Detect which cell encompasses the target text, then output its [X, Y] center coordinate. 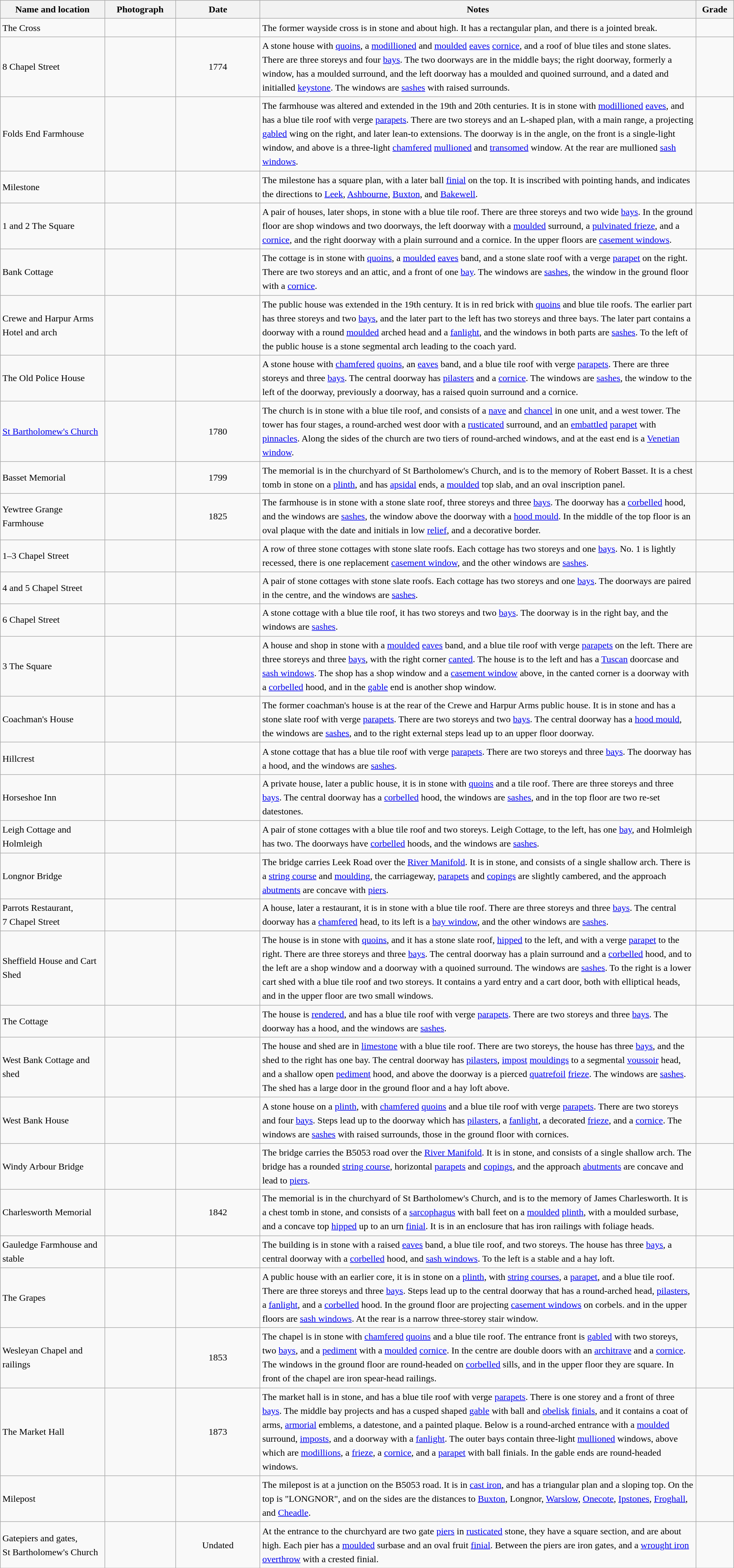
Wesleyan Chapel and railings [53, 1358]
Parrots Restaurant,7 Chapel Street [53, 915]
1853 [218, 1358]
1799 [218, 477]
Longnor Bridge [53, 876]
West Bank House [53, 1120]
Notes [478, 9]
The Cottage [53, 1021]
8 Chapel Street [53, 67]
3 The Square [53, 666]
Leigh Cottage and Holmleigh [53, 836]
Coachman's House [53, 720]
West Bank Cottage and shed [53, 1067]
The Market Hall [53, 1432]
1774 [218, 67]
1873 [218, 1432]
Basset Memorial [53, 477]
6 Chapel Street [53, 620]
The Old Police House [53, 378]
Bank Cottage [53, 272]
The Grapes [53, 1298]
1–3 Chapel Street [53, 556]
1842 [218, 1212]
The Cross [53, 28]
A stone cottage with a blue tile roof, it has two storeys and two bays. The doorway is in the right bay, and the windows are sashes. [478, 620]
The former wayside cross is in stone and about high. It has a rectangular plan, and there is a jointed break. [478, 28]
Milestone [53, 187]
1 and 2 The Square [53, 226]
Horseshoe Inn [53, 798]
1825 [218, 517]
Sheffield House and Cart Shed [53, 968]
St Bartholomew's Church [53, 431]
Milepost [53, 1499]
Gauledge Farmhouse and stable [53, 1252]
4 and 5 Chapel Street [53, 588]
Crewe and Harpur Arms Hotel and arch [53, 325]
Charlesworth Memorial [53, 1212]
Hillcrest [53, 758]
Gatepiers and gates,St Bartholomew's Church [53, 1545]
Grade [715, 9]
Photograph [140, 9]
Yewtree Grange Farmhouse [53, 517]
Date [218, 9]
Undated [218, 1545]
Name and location [53, 9]
Windy Arbour Bridge [53, 1166]
Folds End Farmhouse [53, 134]
1780 [218, 431]
